Find where the given text appears and provide that cell's center as (X, Y) coordinate. 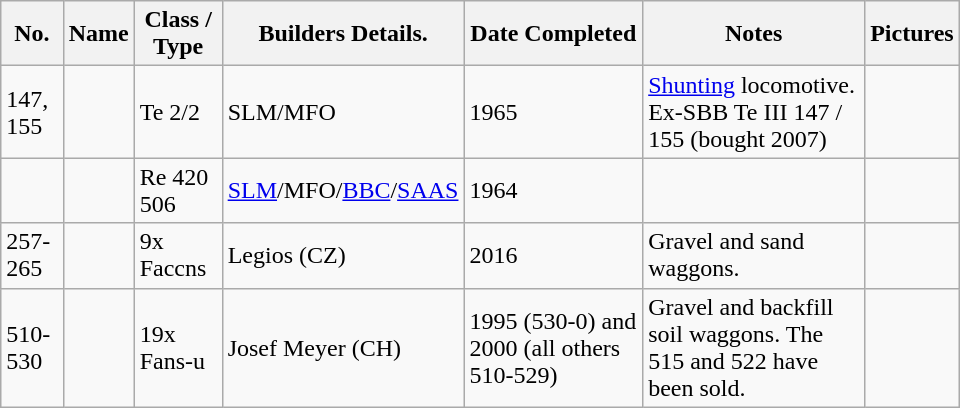
SLM/MFO (343, 112)
Shunting locomotive. Ex-SBB Te III 147 / 155 (bought 2007) (754, 112)
Josef Meyer (CH) (343, 348)
510-530 (32, 348)
Class / Type (178, 34)
SLM/MFO/BBC/SAAS (343, 190)
1965 (554, 112)
Pictures (912, 34)
1964 (554, 190)
Date Completed (554, 34)
147, 155 (32, 112)
9x Faccns (178, 256)
Te 2/2 (178, 112)
Notes (754, 34)
Gravel and sand waggons. (754, 256)
Re 420 506 (178, 190)
Gravel and backfill soil waggons. The 515 and 522 have been sold. (754, 348)
Legios (CZ) (343, 256)
2016 (554, 256)
Builders Details. (343, 34)
19x Fans-u (178, 348)
Name (98, 34)
257-265 (32, 256)
1995 (530-0) and 2000 (all others 510-529) (554, 348)
No. (32, 34)
